Find where the given text appears and provide that cell's center as (x, y) coordinate. 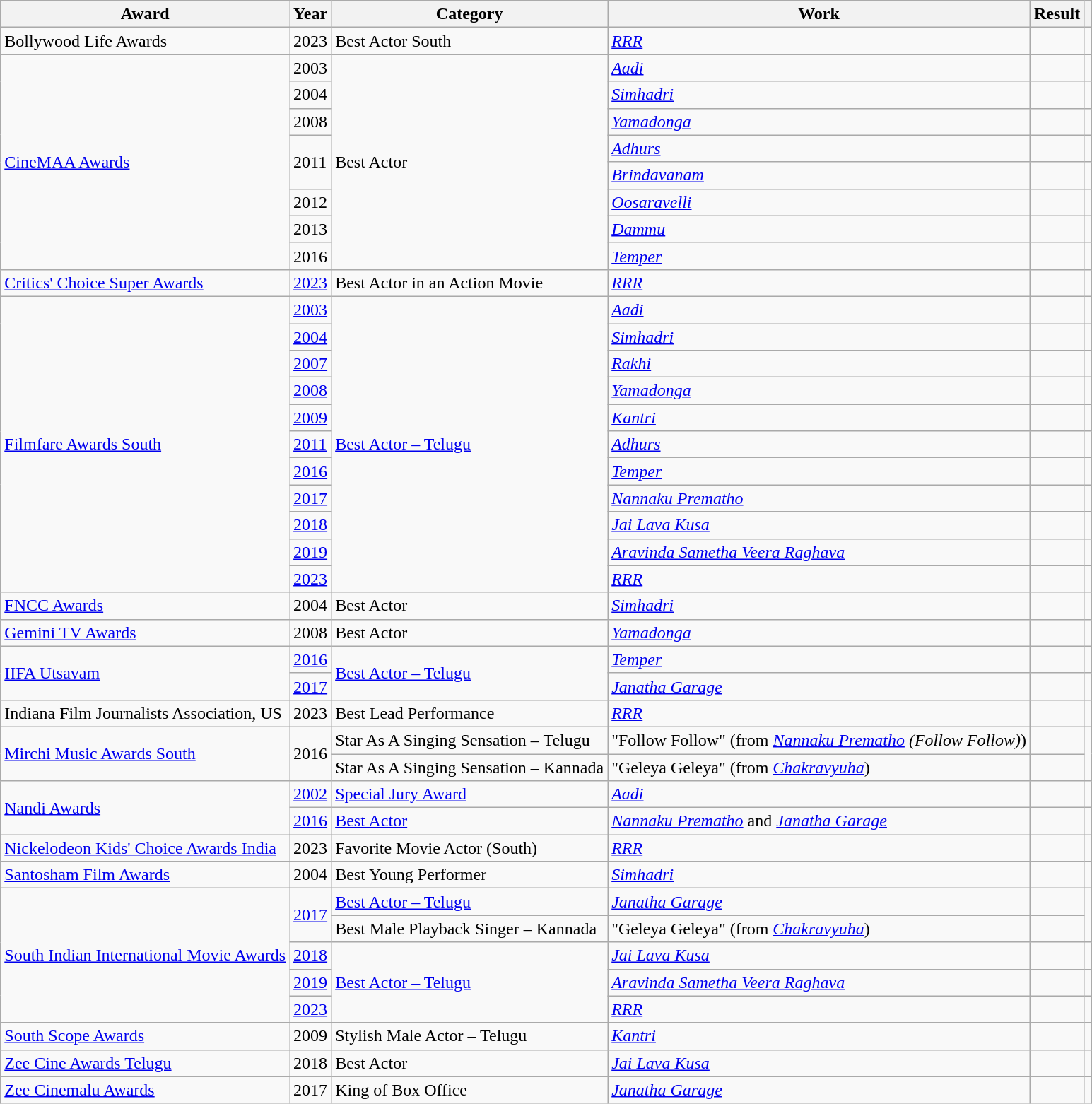
Best Lead Performance (469, 713)
Work (819, 14)
Category (469, 14)
Mirchi Music Awards South (146, 753)
Santosham Film Awards (146, 875)
Star As A Singing Sensation – Kannada (469, 767)
Award (146, 14)
Best Young Performer (469, 875)
Bollywood Life Awards (146, 41)
Dammu (819, 229)
Best Male Playback Singer – Kannada (469, 929)
IIFA Utsavam (146, 673)
Nandi Awards (146, 808)
Best Actor South (469, 41)
Rakhi (819, 364)
Critics' Choice Super Awards (146, 283)
King of Box Office (469, 1090)
Gemini TV Awards (146, 633)
Zee Cinemalu Awards (146, 1090)
2013 (311, 229)
Favorite Movie Actor (South) (469, 848)
Star As A Singing Sensation – Telugu (469, 740)
FNCC Awards (146, 606)
Stylish Male Actor – Telugu (469, 1036)
Special Jury Award (469, 794)
Nickelodeon Kids' Choice Awards India (146, 848)
"Follow Follow" (from Nannaku Prematho (Follow Follow)) (819, 740)
CineMAA Awards (146, 162)
Filmfare Awards South (146, 444)
2012 (311, 202)
Zee Cine Awards Telugu (146, 1063)
Result (1057, 14)
Best Actor in an Action Movie (469, 283)
2002 (311, 794)
Nannaku Prematho and Janatha Garage (819, 821)
Nannaku Prematho (819, 498)
South Indian International Movie Awards (146, 956)
Oosaravelli (819, 202)
Brindavanam (819, 175)
Indiana Film Journalists Association, US (146, 713)
South Scope Awards (146, 1036)
2007 (311, 364)
Year (311, 14)
